Search for the cell housing the specified text and yield its [x, y] center coordinate. 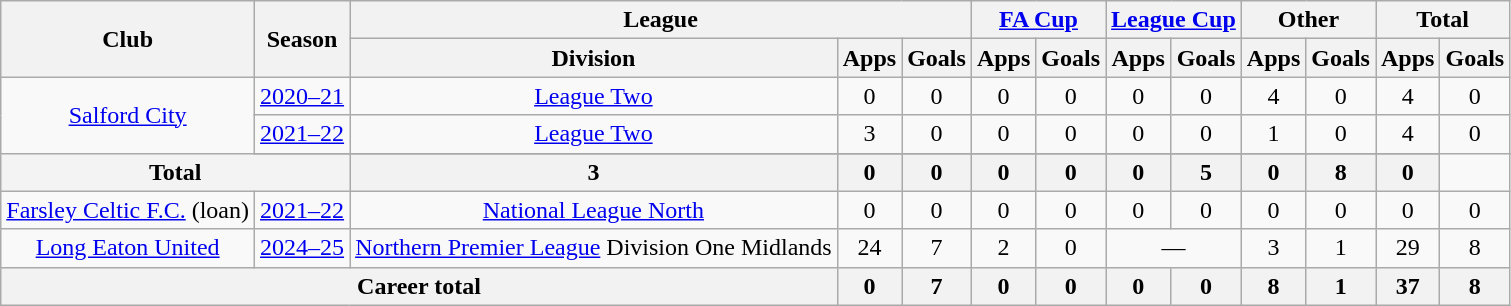
37 [1408, 286]
Northern Premier League Division One Midlands [594, 248]
Other [1308, 20]
Club [128, 39]
League Cup [1174, 20]
National League North [594, 210]
Division [594, 58]
Career total [419, 286]
24 [869, 248]
Salford City [128, 115]
Season [302, 39]
2024–25 [302, 248]
5 [1206, 172]
Farsley Celtic F.C. (loan) [128, 210]
Long Eaton United [128, 248]
2020–21 [302, 96]
League [661, 20]
29 [1408, 248]
FA Cup [1038, 20]
— [1174, 248]
2 [1003, 248]
